Determine the (X, Y) coordinate at the center of the cell enclosing the given text.  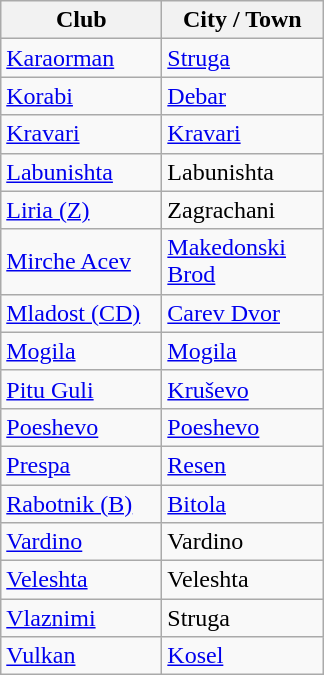
Resen (242, 465)
Bitola (242, 503)
Kosel (242, 656)
Club (82, 20)
Karaorman (82, 58)
Rabotnik (B) (82, 503)
Debar (242, 96)
Vulkan (82, 656)
Makedonski Brod (242, 262)
Korabi (82, 96)
Kruševo (242, 389)
Mirche Acev (82, 262)
Vlaznimi (82, 618)
Zagrachani (242, 210)
Prespa (82, 465)
Pitu Guli (82, 389)
City / Town (242, 20)
Carev Dvor (242, 313)
Liria (Z) (82, 210)
Mladost (CD) (82, 313)
